Provide the (x, y) coordinate of the cell's center where the given text is located.  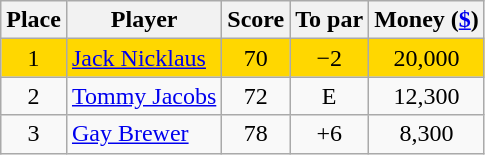
−2 (330, 58)
3 (34, 134)
20,000 (427, 58)
72 (256, 96)
70 (256, 58)
To par (330, 20)
Gay Brewer (144, 134)
2 (34, 96)
Score (256, 20)
1 (34, 58)
Player (144, 20)
E (330, 96)
Tommy Jacobs (144, 96)
Place (34, 20)
8,300 (427, 134)
+6 (330, 134)
12,300 (427, 96)
78 (256, 134)
Money ($) (427, 20)
Jack Nicklaus (144, 58)
